Search for the cell housing the specified text and yield its [X, Y] center coordinate. 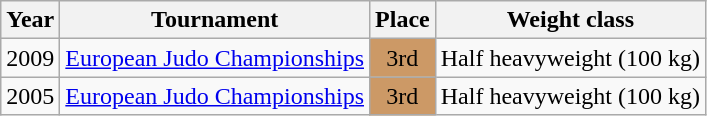
Tournament [215, 20]
Year [30, 20]
Weight class [570, 20]
Place [403, 20]
2009 [30, 58]
2005 [30, 96]
